Output the (x, y) coordinate of the center of the cell containing the given text.  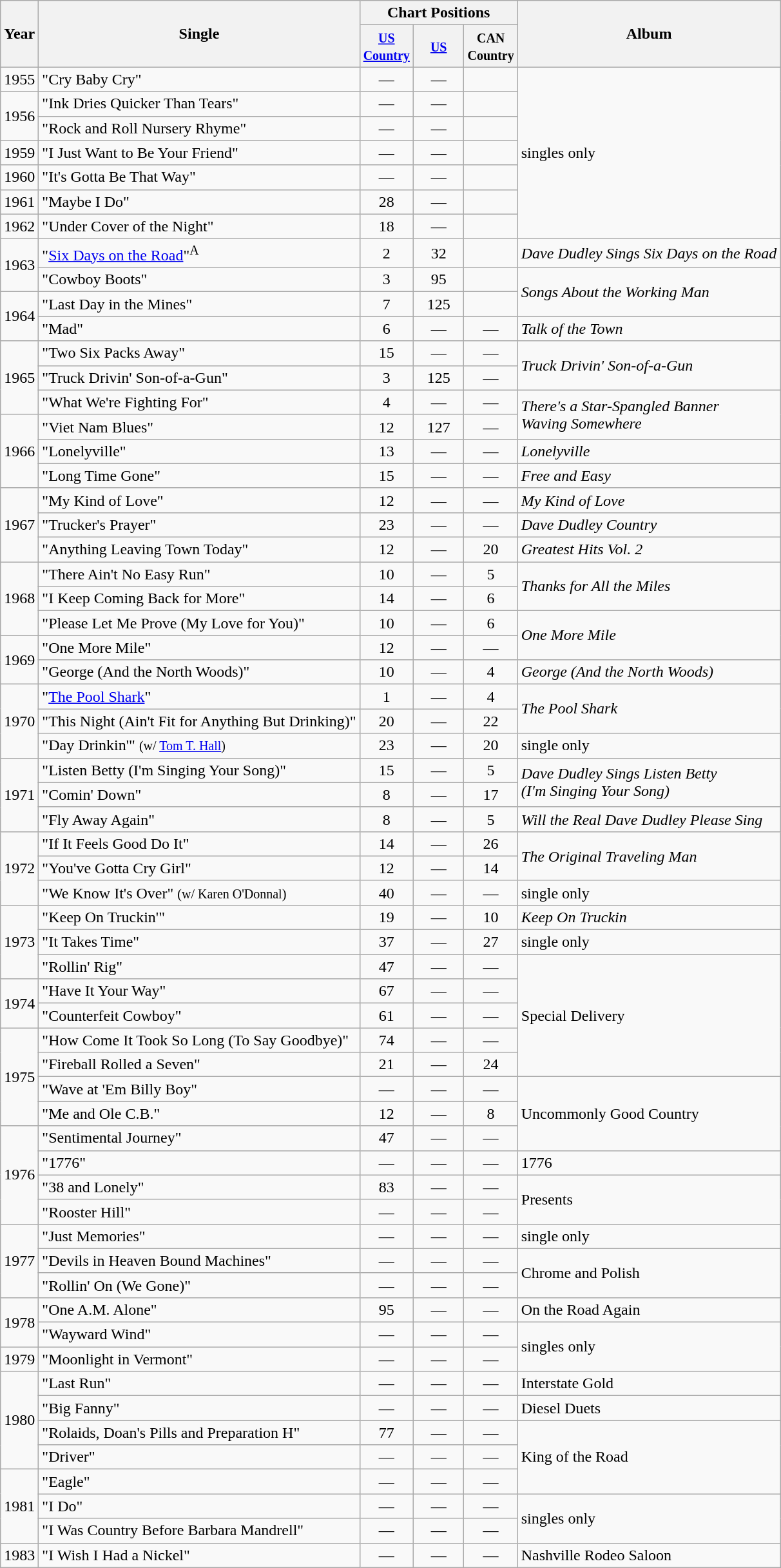
Uncommonly Good Country (649, 1114)
127 (438, 427)
"If It Feels Good Do It" (199, 844)
"Just Memories" (199, 1236)
"Day Drinkin'" (w/ Tom T. Hall) (199, 746)
"Moonlight in Vermont" (199, 1359)
Album (649, 34)
1977 (19, 1261)
Nashville Rodeo Saloon (649, 1555)
1973 (19, 942)
"Rolaids, Doan's Pills and Preparation H" (199, 1433)
83 (387, 1187)
17 (491, 795)
Keep On Truckin (649, 917)
"Six Days on the Road"A (199, 253)
"Cry Baby Cry" (199, 79)
"Eagle" (199, 1482)
George (And the North Woods) (649, 672)
"Rollin' Rig" (199, 967)
74 (387, 1040)
19 (387, 917)
"Devils in Heaven Bound Machines" (199, 1261)
"George (And the North Woods)" (199, 672)
1983 (19, 1555)
"There Ain't No Easy Run" (199, 574)
"Fireball Rolled a Seven" (199, 1065)
"Rooster Hill" (199, 1212)
Chrome and Polish (649, 1273)
"This Night (Ain't Fit for Anything But Drinking)" (199, 721)
"Long Time Gone" (199, 476)
22 (491, 721)
Single (199, 34)
1955 (19, 79)
Thanks for All the Miles (649, 586)
Diesel Duets (649, 1408)
Free and Easy (649, 476)
1959 (19, 153)
1972 (19, 868)
77 (387, 1433)
King of the Road (649, 1457)
18 (387, 226)
One More Mile (649, 635)
27 (491, 942)
Chart Positions (438, 13)
"Cowboy Boots" (199, 280)
1976 (19, 1175)
Year (19, 34)
"It Takes Time" (199, 942)
"Listen Betty (I'm Singing Your Song)" (199, 770)
1963 (19, 266)
26 (491, 844)
1961 (19, 202)
"1776" (199, 1163)
1967 (19, 525)
"I Keep Coming Back for More" (199, 599)
"It's Gotta Be That Way" (199, 177)
"Me and Ole C.B." (199, 1114)
40 (387, 893)
Will the Real Dave Dudley Please Sing (649, 819)
"Maybe I Do" (199, 202)
24 (491, 1065)
Songs About the Working Man (649, 292)
"Sentimental Journey" (199, 1138)
My Kind of Love (649, 500)
"38 and Lonely" (199, 1187)
Dave Dudley Country (649, 525)
"I Do" (199, 1506)
"Anything Leaving Town Today" (199, 550)
"Comin' Down" (199, 795)
1970 (19, 721)
"Two Six Packs Away" (199, 353)
7 (387, 304)
1968 (19, 599)
1960 (19, 177)
1 (387, 697)
US Country (387, 46)
"You've Gotta Cry Girl" (199, 868)
1956 (19, 116)
The Pool Shark (649, 709)
"Under Cover of the Night" (199, 226)
"Counterfeit Cowboy" (199, 1016)
"One A.M. Alone" (199, 1310)
"Wayward Wind" (199, 1335)
Greatest Hits Vol. 2 (649, 550)
"Viet Nam Blues" (199, 427)
"Lonelyville" (199, 451)
Truck Drivin' Son-of-a-Gun (649, 365)
1962 (19, 226)
Talk of the Town (649, 329)
"What We're Fighting For" (199, 402)
"Keep On Truckin'" (199, 917)
"Fly Away Again" (199, 819)
CAN Country (491, 46)
"I Was Country Before Barbara Mandrell" (199, 1531)
"Driver" (199, 1457)
"Trucker's Prayer" (199, 525)
"I Wish I Had a Nickel" (199, 1555)
"How Come It Took So Long (To Say Goodbye)" (199, 1040)
Presents (649, 1199)
1969 (19, 660)
1979 (19, 1359)
1964 (19, 316)
1965 (19, 378)
"We Know It's Over" (w/ Karen O'Donnal) (199, 893)
Interstate Gold (649, 1384)
1776 (649, 1163)
67 (387, 991)
"Please Let Me Prove (My Love for You)" (199, 623)
"Wave at 'Em Billy Boy" (199, 1089)
1978 (19, 1322)
1980 (19, 1420)
1981 (19, 1506)
"I Just Want to Be Your Friend" (199, 153)
13 (387, 451)
"Last Run" (199, 1384)
US (438, 46)
"Ink Dries Quicker Than Tears" (199, 104)
1975 (19, 1077)
Dave Dudley Sings Listen Betty(I'm Singing Your Song) (649, 782)
1971 (19, 795)
"One More Mile" (199, 648)
2 (387, 253)
"The Pool Shark" (199, 697)
61 (387, 1016)
On the Road Again (649, 1310)
"Rollin' On (We Gone)" (199, 1285)
"Truck Drivin' Son-of-a-Gun" (199, 378)
21 (387, 1065)
"Have It Your Way" (199, 991)
Lonelyville (649, 451)
Special Delivery (649, 1016)
1974 (19, 1003)
37 (387, 942)
"Last Day in the Mines" (199, 304)
Dave Dudley Sings Six Days on the Road (649, 253)
1966 (19, 451)
The Original Traveling Man (649, 856)
There's a Star-Spangled BannerWaving Somewhere (649, 414)
32 (438, 253)
"My Kind of Love" (199, 500)
"Rock and Roll Nursery Rhyme" (199, 128)
"Mad" (199, 329)
28 (387, 202)
"Big Fanny" (199, 1408)
